Provide the (X, Y) coordinate of the cell's center where the given text is located.  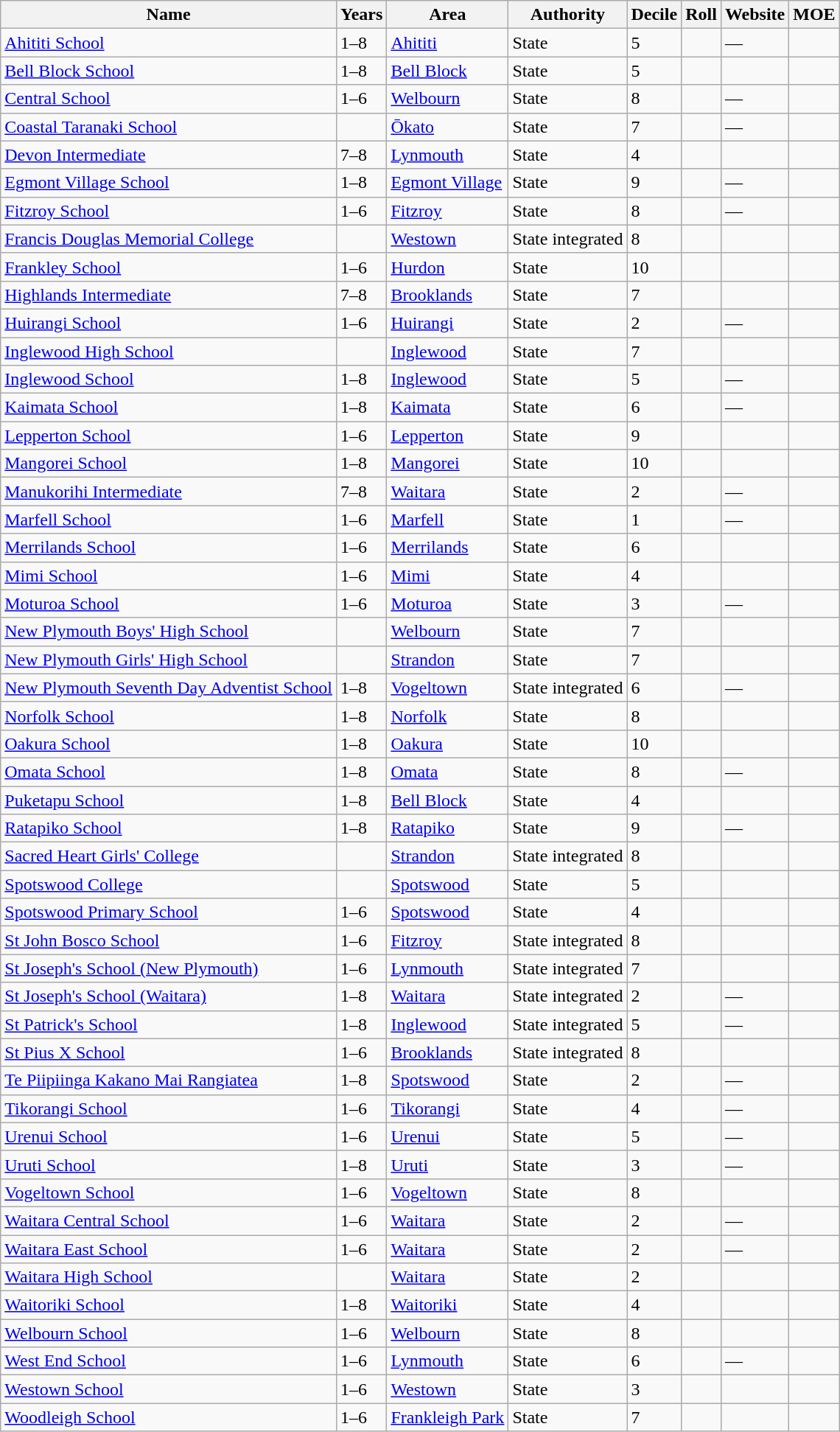
Bell Block School (169, 71)
Uruti (448, 1164)
Francis Douglas Memorial College (169, 239)
Merrilands School (169, 548)
Welbourn School (169, 1333)
Waitara East School (169, 1249)
Tikorangi School (169, 1108)
Waitara High School (169, 1277)
Egmont Village (448, 183)
Spotswood College (169, 884)
New Plymouth Boys' High School (169, 632)
Website (755, 15)
Omata (448, 772)
Frankley School (169, 267)
Woodleigh School (169, 1417)
St Pius X School (169, 1052)
Authority (567, 15)
Egmont Village School (169, 183)
Highlands Intermediate (169, 295)
Years (361, 15)
Kaimata School (169, 408)
Puketapu School (169, 800)
Huirangi School (169, 323)
Westown School (169, 1389)
Tikorangi (448, 1108)
Ōkato (448, 127)
Oakura (448, 744)
Spotswood Primary School (169, 912)
Moturoa School (169, 604)
Mangorei (448, 464)
Omata School (169, 772)
Ahititi School (169, 43)
Inglewood High School (169, 352)
Hurdon (448, 267)
St Joseph's School (Waitara) (169, 996)
Waitara Central School (169, 1220)
Norfolk (448, 716)
Coastal Taranaki School (169, 127)
Central School (169, 99)
Te Piipiinga Kakano Mai Rangiatea (169, 1080)
Marfell School (169, 520)
West End School (169, 1361)
Vogeltown School (169, 1192)
Waitoriki (448, 1305)
Mimi (448, 576)
New Plymouth Girls' High School (169, 660)
Urenui (448, 1136)
MOE (814, 15)
Frankleigh Park (448, 1417)
St Joseph's School (New Plymouth) (169, 968)
Norfolk School (169, 716)
Inglewood School (169, 380)
Name (169, 15)
Area (448, 15)
New Plymouth Seventh Day Adventist School (169, 688)
Huirangi (448, 323)
Manukorihi Intermediate (169, 492)
Merrilands (448, 548)
Mimi School (169, 576)
Ratapiko School (169, 828)
St Patrick's School (169, 1024)
Decile (654, 15)
Sacred Heart Girls' College (169, 856)
Lepperton (448, 436)
Devon Intermediate (169, 155)
Lepperton School (169, 436)
Urenui School (169, 1136)
Moturoa (448, 604)
Marfell (448, 520)
Roll (701, 15)
1 (654, 520)
Fitzroy School (169, 211)
Waitoriki School (169, 1305)
Ratapiko (448, 828)
Oakura School (169, 744)
Uruti School (169, 1164)
Mangorei School (169, 464)
Ahititi (448, 43)
Kaimata (448, 408)
St John Bosco School (169, 940)
